Identify which cell holds the provided text, then report its [X, Y] central coordinate. 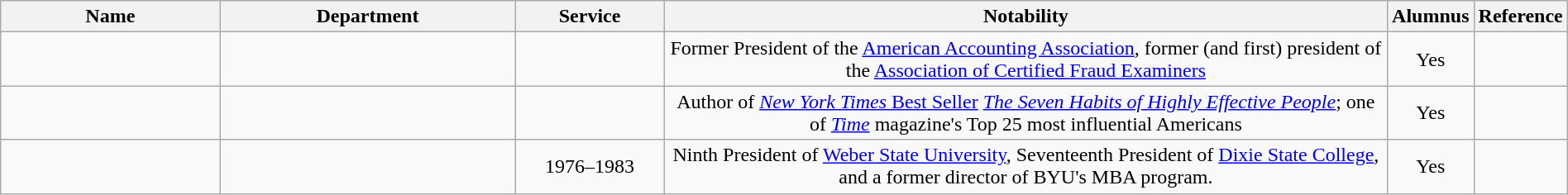
Reference [1520, 17]
1976–1983 [590, 167]
Author of New York Times Best Seller The Seven Habits of Highly Effective People; one of Time magazine's Top 25 most influential Americans [1025, 112]
Department [367, 17]
Alumnus [1431, 17]
Service [590, 17]
Former President of the American Accounting Association, former (and first) president of the Association of Certified Fraud Examiners [1025, 59]
Name [111, 17]
Ninth President of Weber State University, Seventeenth President of Dixie State College, and a former director of BYU's MBA program. [1025, 167]
Notability [1025, 17]
